Scan for the cell matching the given text and deliver its [X, Y] coordinate at center. 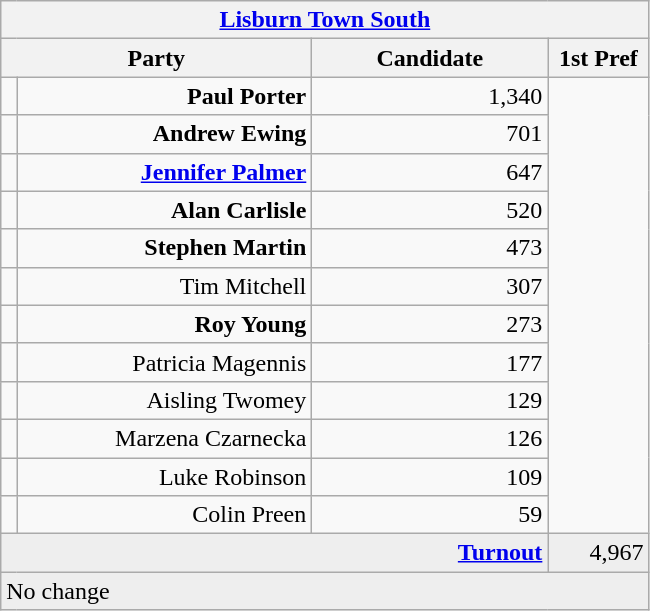
473 [430, 248]
1st Pref [598, 58]
307 [430, 286]
Tim Mitchell [164, 286]
No change [325, 591]
520 [430, 210]
Luke Robinson [164, 477]
Aisling Twomey [164, 400]
Party [156, 58]
Andrew Ewing [164, 134]
701 [430, 134]
Marzena Czarnecka [164, 438]
Alan Carlisle [164, 210]
647 [430, 172]
Lisburn Town South [325, 20]
4,967 [598, 553]
Turnout [274, 553]
126 [430, 438]
273 [430, 324]
177 [430, 362]
Colin Preen [164, 515]
Stephen Martin [164, 248]
Jennifer Palmer [164, 172]
Roy Young [164, 324]
109 [430, 477]
Candidate [430, 58]
Patricia Magennis [164, 362]
59 [430, 515]
Paul Porter [164, 96]
129 [430, 400]
1,340 [430, 96]
